Capture the cell that displays the provided text and extract its [x, y] central coordinate. 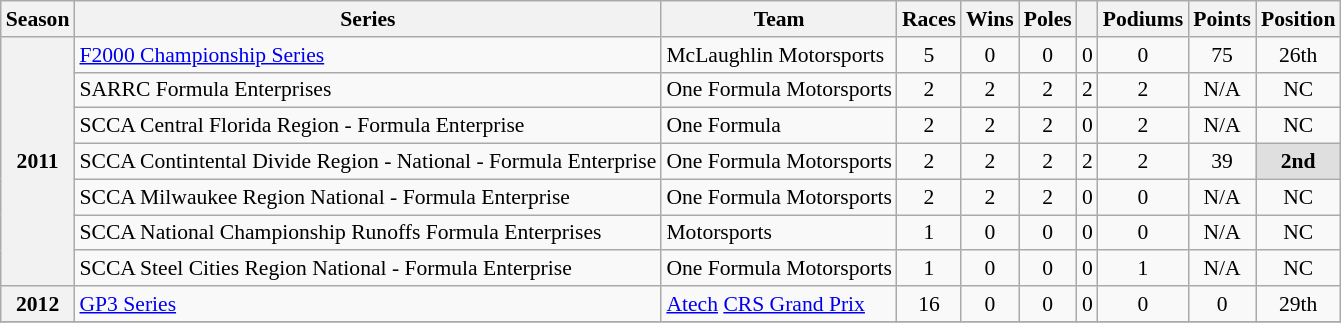
26th [1298, 55]
Position [1298, 19]
McLaughlin Motorsports [779, 55]
Series [368, 19]
SCCA Contintental Divide Region - National - Formula Enterprise [368, 162]
F2000 Championship Series [368, 55]
SCCA Central Florida Region - Formula Enterprise [368, 126]
2nd [1298, 162]
29th [1298, 304]
Races [929, 19]
SARRC Formula Enterprises [368, 90]
SCCA Milwaukee Region National - Formula Enterprise [368, 197]
2011 [38, 162]
16 [929, 304]
Poles [1048, 19]
Podiums [1144, 19]
39 [1222, 162]
SCCA National Championship Runoffs Formula Enterprises [368, 233]
Team [779, 19]
Points [1222, 19]
SCCA Steel Cities Region National - Formula Enterprise [368, 269]
2012 [38, 304]
75 [1222, 55]
One Formula [779, 126]
Season [38, 19]
GP3 Series [368, 304]
Atech CRS Grand Prix [779, 304]
5 [929, 55]
Motorsports [779, 233]
Wins [990, 19]
